Identify which cell holds the provided text, then report its (X, Y) central coordinate. 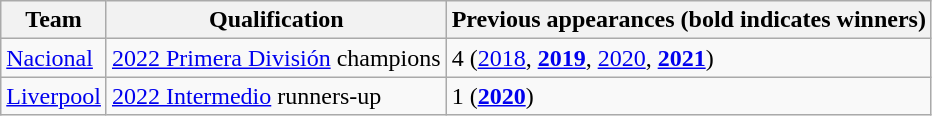
2022 Primera División champions (276, 58)
1 (2020) (688, 96)
Previous appearances (bold indicates winners) (688, 20)
Nacional (54, 58)
2022 Intermedio runners-up (276, 96)
Liverpool (54, 96)
4 (2018, 2019, 2020, 2021) (688, 58)
Team (54, 20)
Qualification (276, 20)
